Detect which cell encompasses the target text, then output its [x, y] center coordinate. 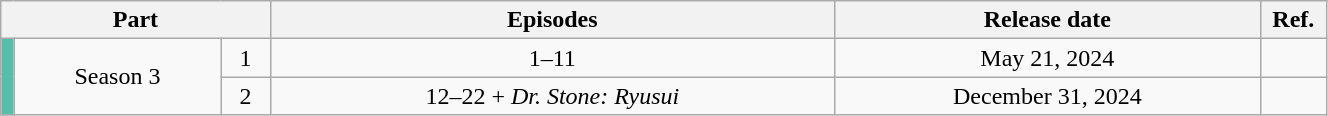
Ref. [1293, 20]
May 21, 2024 [1048, 58]
12–22 + Dr. Stone: Ryusui [552, 96]
2 [246, 96]
Part [136, 20]
Episodes [552, 20]
December 31, 2024 [1048, 96]
1–11 [552, 58]
Season 3 [118, 77]
1 [246, 58]
Release date [1048, 20]
